Find where the given text appears and provide that cell's center as [X, Y] coordinate. 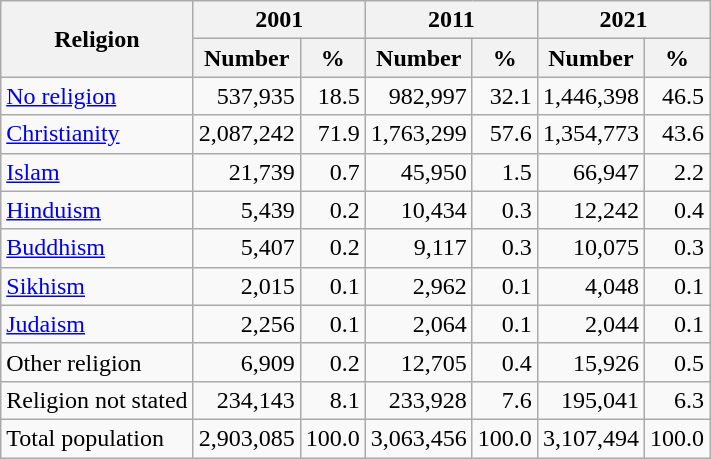
Other religion [97, 362]
2,015 [246, 286]
57.6 [504, 134]
10,434 [418, 210]
Judaism [97, 324]
2,962 [418, 286]
537,935 [246, 96]
1,763,299 [418, 134]
1,354,773 [590, 134]
Hinduism [97, 210]
0.7 [332, 172]
5,439 [246, 210]
4,048 [590, 286]
No religion [97, 96]
1,446,398 [590, 96]
43.6 [676, 134]
Sikhism [97, 286]
8.1 [332, 400]
15,926 [590, 362]
2,256 [246, 324]
12,242 [590, 210]
2011 [451, 20]
6.3 [676, 400]
Christianity [97, 134]
5,407 [246, 248]
45,950 [418, 172]
7.6 [504, 400]
195,041 [590, 400]
Total population [97, 438]
Religion [97, 39]
21,739 [246, 172]
2,903,085 [246, 438]
18.5 [332, 96]
982,997 [418, 96]
Buddhism [97, 248]
2001 [279, 20]
10,075 [590, 248]
2,087,242 [246, 134]
71.9 [332, 134]
2,044 [590, 324]
3,107,494 [590, 438]
2021 [623, 20]
32.1 [504, 96]
6,909 [246, 362]
9,117 [418, 248]
3,063,456 [418, 438]
1.5 [504, 172]
66,947 [590, 172]
234,143 [246, 400]
233,928 [418, 400]
Religion not stated [97, 400]
46.5 [676, 96]
12,705 [418, 362]
2.2 [676, 172]
0.5 [676, 362]
2,064 [418, 324]
Islam [97, 172]
